Locate the cell with the specified text and output its [X, Y] center coordinate. 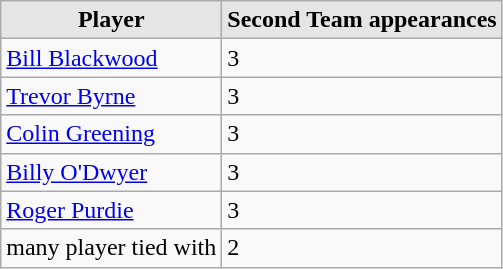
Player [112, 20]
Roger Purdie [112, 210]
Trevor Byrne [112, 96]
Billy O'Dwyer [112, 172]
Second Team appearances [362, 20]
Colin Greening [112, 134]
2 [362, 248]
Bill Blackwood [112, 58]
many player tied with [112, 248]
